Find where the given text appears and provide that cell's center as (x, y) coordinate. 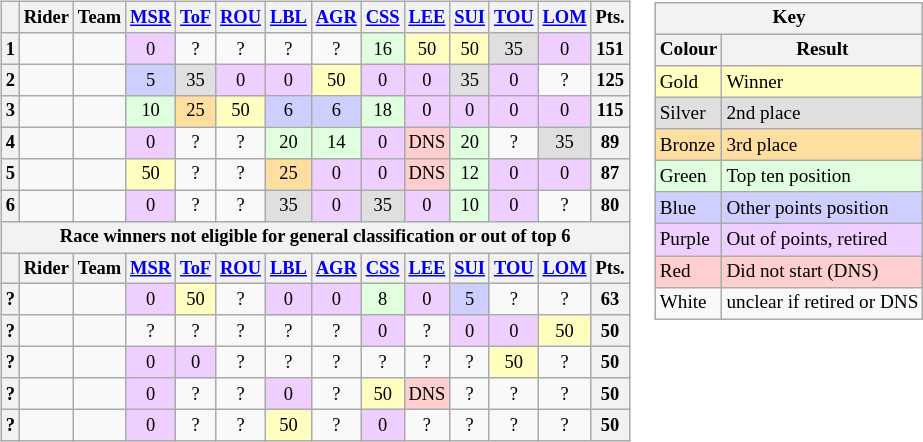
151 (610, 48)
14 (336, 142)
8 (382, 300)
12 (470, 174)
16 (382, 48)
3 (10, 112)
Winner (822, 82)
White (688, 303)
2nd place (822, 113)
3rd place (822, 145)
18 (382, 112)
Green (688, 177)
80 (610, 206)
Top ten position (822, 177)
1 (10, 48)
Other points position (822, 208)
115 (610, 112)
Out of points, retired (822, 240)
Blue (688, 208)
Result (822, 50)
63 (610, 300)
Purple (688, 240)
Red (688, 272)
Colour (688, 50)
Did not start (DNS) (822, 272)
unclear if retired or DNS (822, 303)
Gold (688, 82)
Key (789, 18)
87 (610, 174)
89 (610, 142)
Bronze (688, 145)
4 (10, 142)
2 (10, 80)
125 (610, 80)
Race winners not eligible for general classification or out of top 6 (315, 236)
Silver (688, 113)
